Identify which cell holds the provided text, then report its [X, Y] central coordinate. 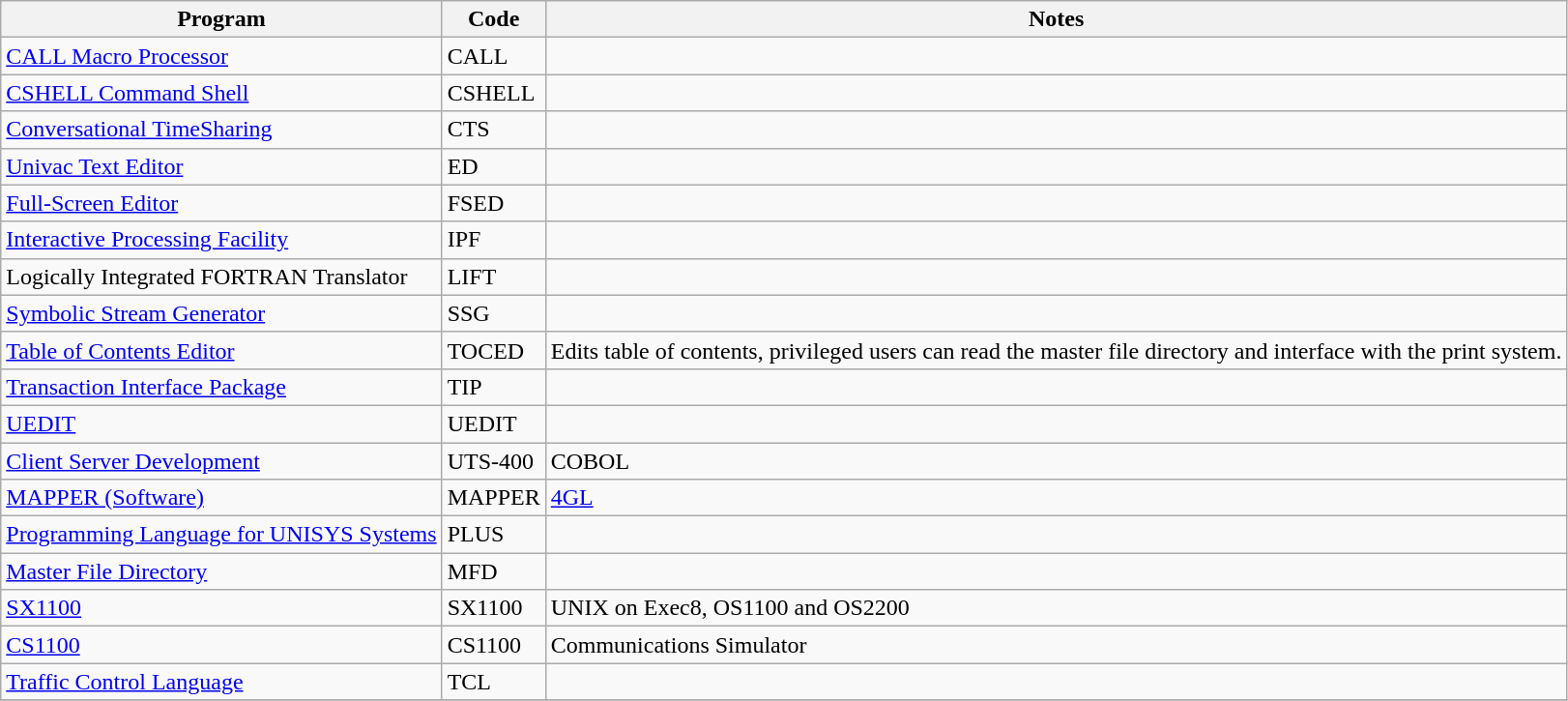
Programming Language for UNISYS Systems [221, 535]
Transaction Interface Package [221, 387]
Symbolic Stream Generator [221, 313]
4GL [1056, 498]
TOCED [493, 350]
CSHELL [493, 93]
Code [493, 19]
SSG [493, 313]
TIP [493, 387]
MFD [493, 571]
CALL Macro Processor [221, 56]
Conversational TimeSharing [221, 130]
CSHELL Command Shell [221, 93]
Traffic Control Language [221, 682]
FSED [493, 203]
ED [493, 166]
IPF [493, 240]
CTS [493, 130]
Univac Text Editor [221, 166]
LIFT [493, 277]
Client Server Development [221, 461]
COBOL [1056, 461]
Full-Screen Editor [221, 203]
Edits table of contents, privileged users can read the master file directory and interface with the print system. [1056, 350]
Master File Directory [221, 571]
Interactive Processing Facility [221, 240]
Communications Simulator [1056, 645]
Logically Integrated FORTRAN Translator [221, 277]
UNIX on Exec8, OS1100 and OS2200 [1056, 608]
CALL [493, 56]
Notes [1056, 19]
Program [221, 19]
TCL [493, 682]
PLUS [493, 535]
UTS-400 [493, 461]
MAPPER (Software) [221, 498]
MAPPER [493, 498]
Table of Contents Editor [221, 350]
